Search for the cell housing the specified text and yield its [x, y] center coordinate. 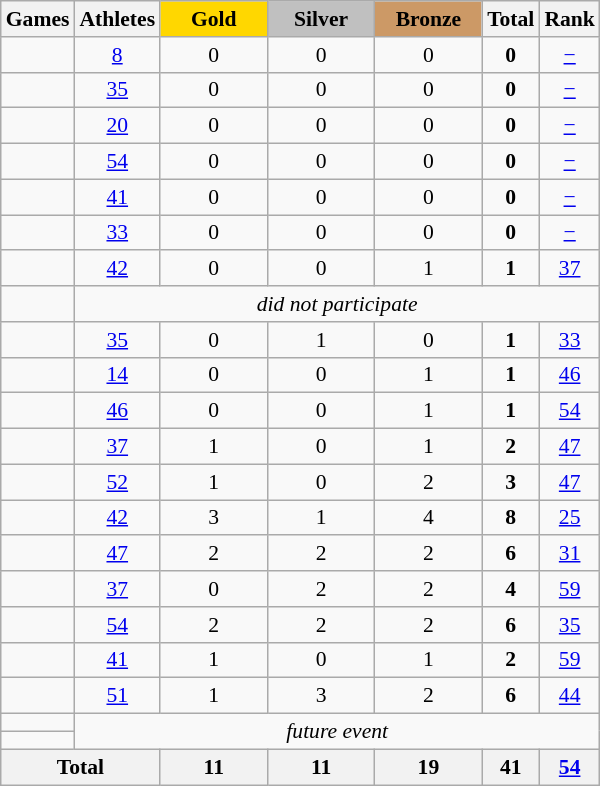
Games [38, 19]
did not participate [336, 304]
31 [570, 554]
Athletes [117, 19]
Bronze [428, 19]
Rank [570, 19]
51 [117, 696]
Silver [320, 19]
future event [336, 732]
44 [570, 696]
14 [117, 375]
52 [117, 482]
Gold [214, 19]
19 [428, 767]
25 [570, 518]
20 [117, 126]
